Detect which cell encompasses the target text, then output its [x, y] center coordinate. 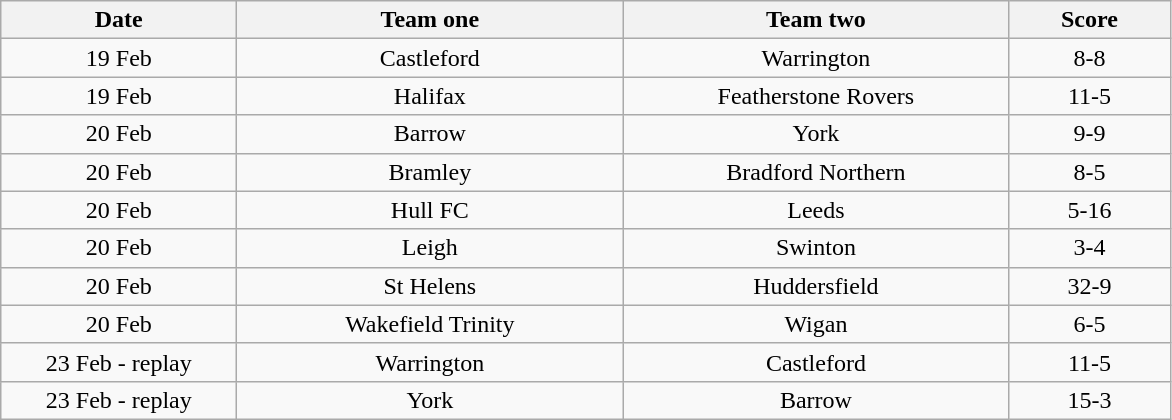
Team two [816, 20]
Huddersfield [816, 286]
Bradford Northern [816, 172]
5-16 [1090, 210]
Wigan [816, 324]
Leigh [430, 248]
Wakefield Trinity [430, 324]
8-5 [1090, 172]
Featherstone Rovers [816, 96]
St Helens [430, 286]
9-9 [1090, 134]
3-4 [1090, 248]
Hull FC [430, 210]
Swinton [816, 248]
Date [119, 20]
Score [1090, 20]
Leeds [816, 210]
15-3 [1090, 400]
32-9 [1090, 286]
Bramley [430, 172]
8-8 [1090, 58]
6-5 [1090, 324]
Halifax [430, 96]
Team one [430, 20]
